Search for the cell housing the specified text and yield its [X, Y] center coordinate. 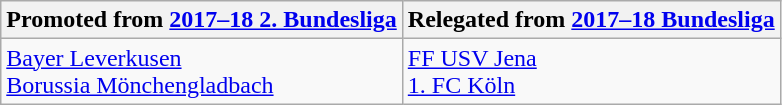
Bayer LeverkusenBorussia Mönchengladbach [202, 72]
Promoted from 2017–18 2. Bundesliga [202, 20]
FF USV Jena1. FC Köln [591, 72]
Relegated from 2017–18 Bundesliga [591, 20]
